Provide the [x, y] coordinate of the cell's center where the given text is located.  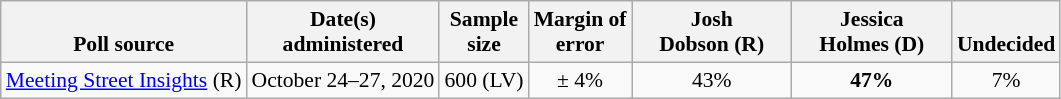
October 24–27, 2020 [342, 80]
± 4% [580, 80]
JoshDobson (R) [712, 32]
600 (LV) [484, 80]
47% [872, 80]
43% [712, 80]
Undecided [1006, 32]
Margin oferror [580, 32]
Poll source [124, 32]
JessicaHolmes (D) [872, 32]
Samplesize [484, 32]
Date(s)administered [342, 32]
7% [1006, 80]
Meeting Street Insights (R) [124, 80]
